Output the (X, Y) coordinate of the center of the cell containing the given text.  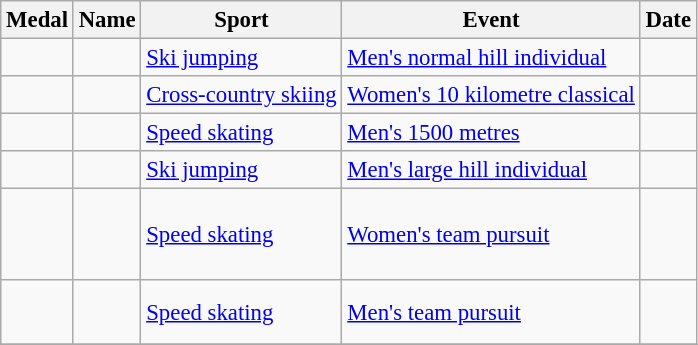
Men's team pursuit (491, 312)
Date (668, 20)
Women's 10 kilometre classical (491, 95)
Medal (38, 20)
Name (107, 20)
Sport (242, 20)
Men's 1500 metres (491, 133)
Cross-country skiing (242, 95)
Women's team pursuit (491, 235)
Men's normal hill individual (491, 58)
Men's large hill individual (491, 170)
Event (491, 20)
